Find where the given text appears and provide that cell's center as [X, Y] coordinate. 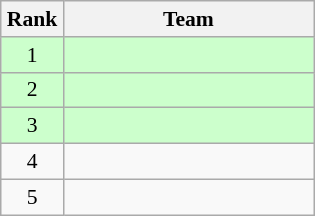
Team [188, 19]
4 [32, 162]
5 [32, 197]
3 [32, 126]
2 [32, 90]
1 [32, 55]
Rank [32, 19]
